Extract the [x, y] coordinate from the center of the cell holding the provided text.  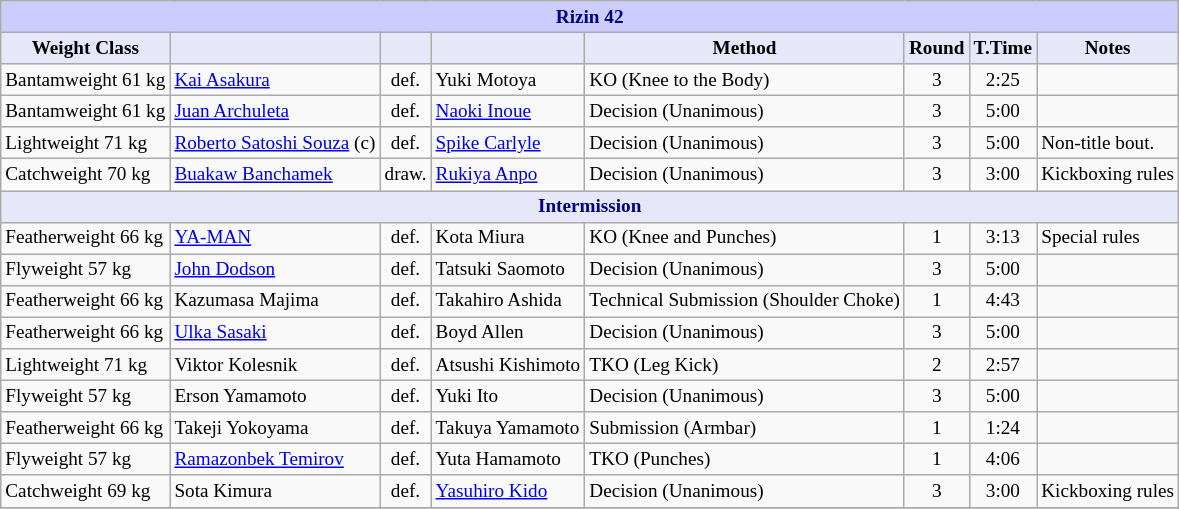
2 [936, 365]
Takuya Yamamoto [508, 428]
YA-MAN [275, 238]
Roberto Satoshi Souza (c) [275, 143]
Viktor Kolesnik [275, 365]
Juan Archuleta [275, 111]
Spike Carlyle [508, 143]
Takahiro Ashida [508, 301]
Tatsuki Saomoto [508, 270]
Kai Asakura [275, 80]
Technical Submission (Shoulder Choke) [745, 301]
Boyd Allen [508, 333]
Kazumasa Majima [275, 301]
3:13 [1003, 238]
Erson Yamamoto [275, 396]
Ramazonbek Temirov [275, 460]
Method [745, 48]
Ulka Sasaki [275, 333]
KO (Knee to the Body) [745, 80]
Yuki Ito [508, 396]
Non-title bout. [1108, 143]
2:25 [1003, 80]
2:57 [1003, 365]
Round [936, 48]
Atsushi Kishimoto [508, 365]
4:43 [1003, 301]
Special rules [1108, 238]
4:06 [1003, 460]
Kota Miura [508, 238]
Catchweight 69 kg [86, 491]
1:24 [1003, 428]
Submission (Armbar) [745, 428]
John Dodson [275, 270]
Rizin 42 [590, 17]
Notes [1108, 48]
Rukiya Anpo [508, 175]
draw. [406, 175]
Yuta Hamamoto [508, 460]
Catchweight 70 kg [86, 175]
TKO (Leg Kick) [745, 365]
Yasuhiro Kido [508, 491]
Buakaw Banchamek [275, 175]
Sota Kimura [275, 491]
T.Time [1003, 48]
Takeji Yokoyama [275, 428]
KO (Knee and Punches) [745, 238]
TKO (Punches) [745, 460]
Intermission [590, 206]
Yuki Motoya [508, 80]
Naoki Inoue [508, 111]
Weight Class [86, 48]
